From the cell containing the given text, extract its center point as [X, Y] coordinate. 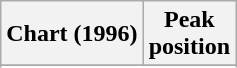
Peakposition [189, 34]
Chart (1996) [72, 34]
